Detect which cell encompasses the target text, then output its (X, Y) center coordinate. 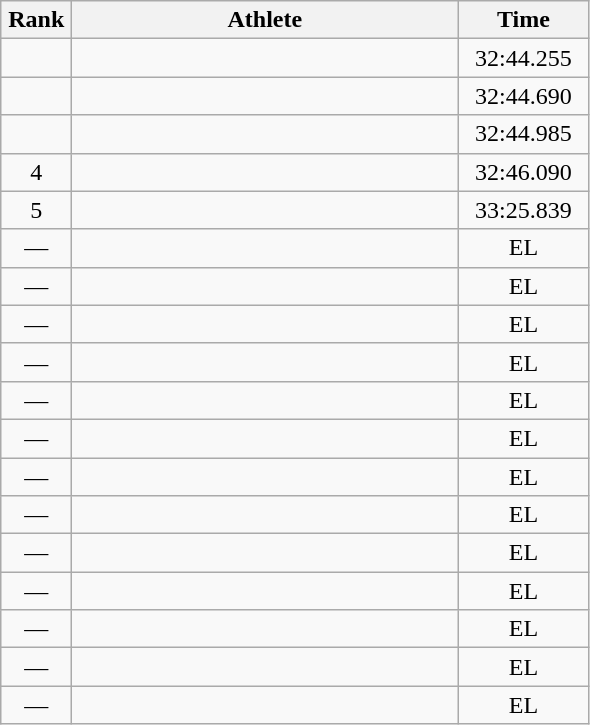
Time (524, 20)
32:46.090 (524, 172)
4 (36, 172)
32:44.255 (524, 58)
Rank (36, 20)
5 (36, 210)
Athlete (265, 20)
33:25.839 (524, 210)
32:44.690 (524, 96)
32:44.985 (524, 134)
